From the cell containing the given text, extract its center point as [X, Y] coordinate. 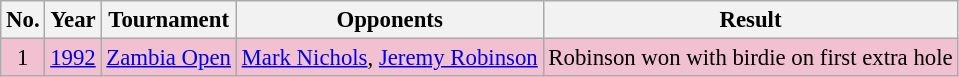
Tournament [168, 20]
Year [73, 20]
1992 [73, 58]
Mark Nichols, Jeremy Robinson [390, 58]
Result [750, 20]
Robinson won with birdie on first extra hole [750, 58]
Zambia Open [168, 58]
1 [23, 58]
No. [23, 20]
Opponents [390, 20]
